Output the (X, Y) coordinate of the center of the cell containing the given text.  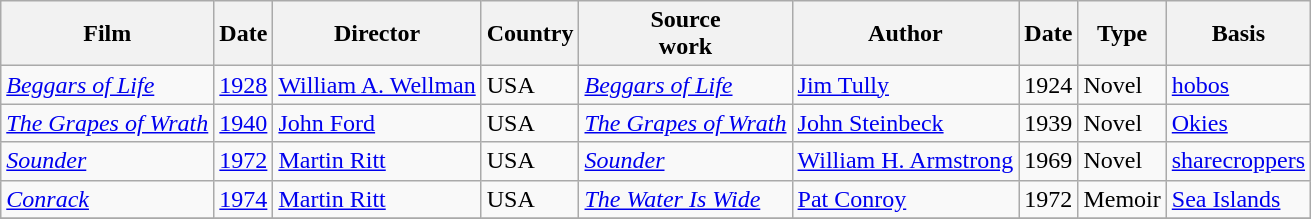
Country (530, 34)
Basis (1238, 34)
Sea Islands (1238, 199)
Okies (1238, 123)
1939 (1048, 123)
Type (1122, 34)
Film (108, 34)
Pat Conroy (906, 199)
hobos (1238, 85)
1969 (1048, 161)
Sourcework (686, 34)
John Steinbeck (906, 123)
John Ford (377, 123)
1940 (244, 123)
sharecroppers (1238, 161)
William A. Wellman (377, 85)
Author (906, 34)
William H. Armstrong (906, 161)
Memoir (1122, 199)
The Water Is Wide (686, 199)
1928 (244, 85)
1924 (1048, 85)
Jim Tully (906, 85)
Conrack (108, 199)
1974 (244, 199)
Director (377, 34)
